Determine the [X, Y] coordinate at the center of the cell enclosing the given text.  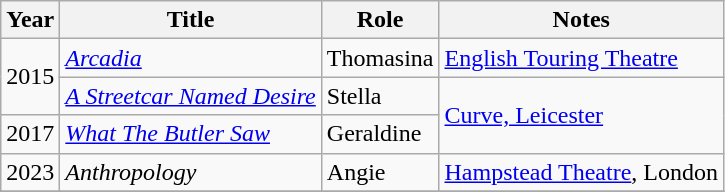
Year [30, 20]
Notes [582, 20]
English Touring Theatre [582, 58]
Thomasina [380, 58]
Title [190, 20]
2017 [30, 134]
Anthropology [190, 172]
2023 [30, 172]
Geraldine [380, 134]
Arcadia [190, 58]
Angie [380, 172]
Curve, Leicester [582, 115]
What The Butler Saw [190, 134]
Stella [380, 96]
Hampstead Theatre, London [582, 172]
A Streetcar Named Desire [190, 96]
Role [380, 20]
2015 [30, 77]
